Return [x, y] of the center of cell containing provided text 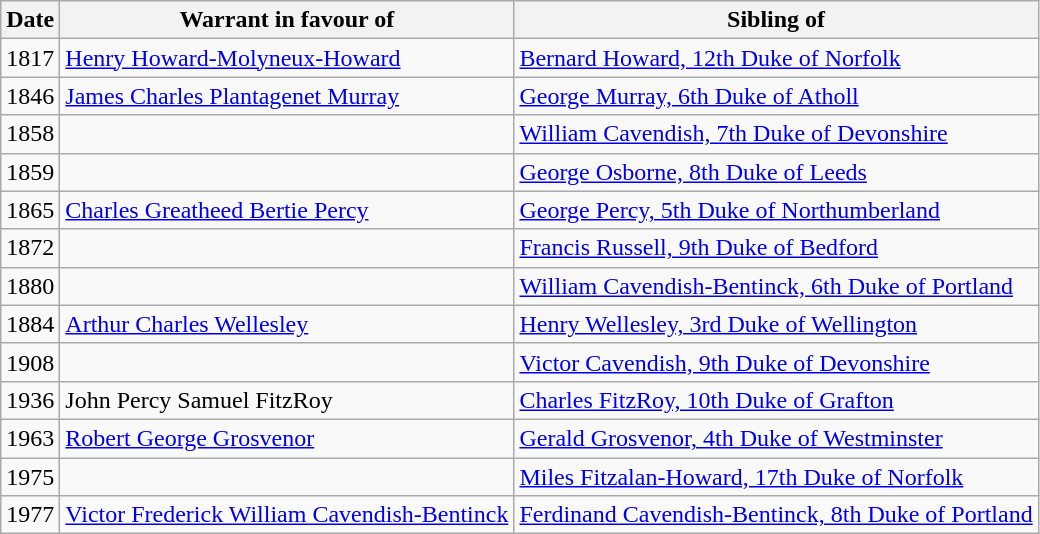
George Percy, 5th Duke of Northumberland [776, 210]
Sibling of [776, 20]
Arthur Charles Wellesley [287, 324]
1859 [30, 172]
Miles Fitzalan-Howard, 17th Duke of Norfolk [776, 477]
Charles FitzRoy, 10th Duke of Grafton [776, 400]
Henry Wellesley, 3rd Duke of Wellington [776, 324]
1865 [30, 210]
1880 [30, 286]
1884 [30, 324]
Date [30, 20]
John Percy Samuel FitzRoy [287, 400]
James Charles Plantagenet Murray [287, 96]
Victor Cavendish, 9th Duke of Devonshire [776, 362]
Charles Greatheed Bertie Percy [287, 210]
George Murray, 6th Duke of Atholl [776, 96]
George Osborne, 8th Duke of Leeds [776, 172]
1858 [30, 134]
Robert George Grosvenor [287, 438]
William Cavendish-Bentinck, 6th Duke of Portland [776, 286]
Francis Russell, 9th Duke of Bedford [776, 248]
William Cavendish, 7th Duke of Devonshire [776, 134]
Victor Frederick William Cavendish-Bentinck [287, 515]
1977 [30, 515]
1936 [30, 400]
Bernard Howard, 12th Duke of Norfolk [776, 58]
1817 [30, 58]
1908 [30, 362]
1872 [30, 248]
1846 [30, 96]
Gerald Grosvenor, 4th Duke of Westminster [776, 438]
Henry Howard-Molyneux-Howard [287, 58]
1975 [30, 477]
Ferdinand Cavendish-Bentinck, 8th Duke of Portland [776, 515]
1963 [30, 438]
Warrant in favour of [287, 20]
